Return the [X, Y] coordinate for the center point of the cell that contains the specified text.  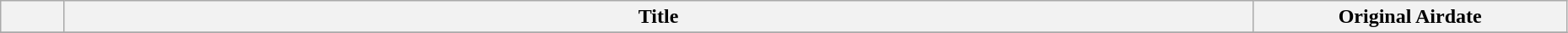
Original Airdate [1410, 17]
Title [658, 17]
